Search for the cell housing the specified text and yield its (X, Y) center coordinate. 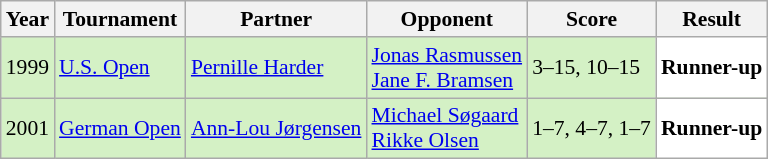
Result (712, 19)
Michael Søgaard Rikke Olsen (446, 128)
Ann-Lou Jørgensen (276, 128)
Opponent (446, 19)
Year (28, 19)
1999 (28, 68)
3–15, 10–15 (592, 68)
1–7, 4–7, 1–7 (592, 128)
Tournament (120, 19)
Pernille Harder (276, 68)
U.S. Open (120, 68)
German Open (120, 128)
Jonas Rasmussen Jane F. Bramsen (446, 68)
Score (592, 19)
Partner (276, 19)
2001 (28, 128)
